Provide the [X, Y] coordinate of the cell's center where the given text is located.  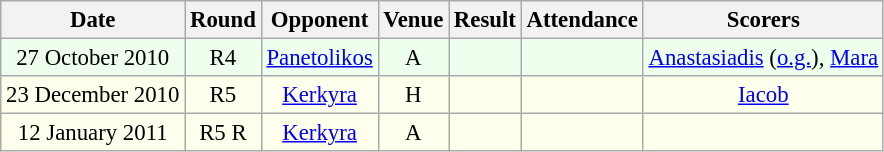
Round [223, 20]
Scorers [763, 20]
Anastasiadis (o.g.), Mara [763, 58]
Venue [414, 20]
27 October 2010 [93, 58]
R5 [223, 95]
Date [93, 20]
Opponent [320, 20]
Panetolikos [320, 58]
Iacob [763, 95]
Attendance [582, 20]
12 January 2011 [93, 133]
23 December 2010 [93, 95]
R5 R [223, 133]
H [414, 95]
R4 [223, 58]
Result [486, 20]
